Return the [x, y] coordinate for the center point of the cell that contains the specified text.  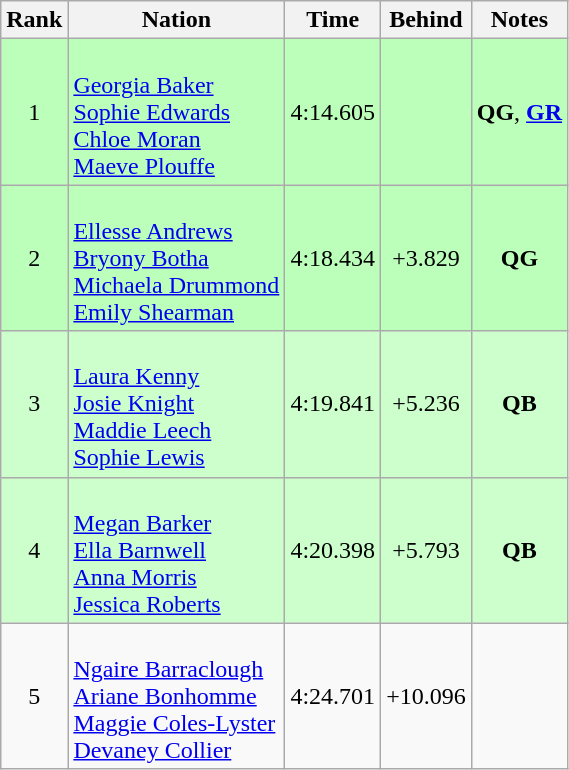
+10.096 [426, 696]
Georgia BakerSophie EdwardsChloe MoranMaeve Plouffe [176, 112]
5 [34, 696]
4:20.398 [333, 550]
Behind [426, 20]
QG, GR [519, 112]
4 [34, 550]
Megan BarkerElla BarnwellAnna MorrisJessica Roberts [176, 550]
4:14.605 [333, 112]
Time [333, 20]
QG [519, 258]
+3.829 [426, 258]
3 [34, 404]
4:24.701 [333, 696]
+5.236 [426, 404]
Nation [176, 20]
2 [34, 258]
Ngaire BarracloughAriane BonhommeMaggie Coles-LysterDevaney Collier [176, 696]
Rank [34, 20]
4:19.841 [333, 404]
Notes [519, 20]
1 [34, 112]
Ellesse AndrewsBryony BothaMichaela DrummondEmily Shearman [176, 258]
+5.793 [426, 550]
4:18.434 [333, 258]
Laura KennyJosie KnightMaddie LeechSophie Lewis [176, 404]
